From the cell containing the given text, extract its center point as (x, y) coordinate. 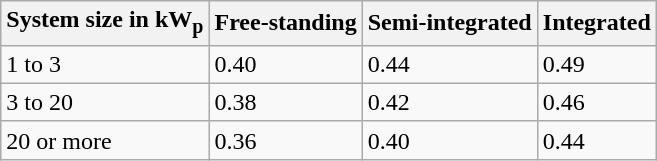
3 to 20 (105, 102)
0.36 (286, 140)
System size in kWp (105, 23)
Integrated (596, 23)
0.49 (596, 64)
1 to 3 (105, 64)
0.38 (286, 102)
20 or more (105, 140)
Semi-integrated (450, 23)
Free-standing (286, 23)
0.42 (450, 102)
0.46 (596, 102)
